For the text-containing cell, return its midpoint in [X, Y] coordinate format. 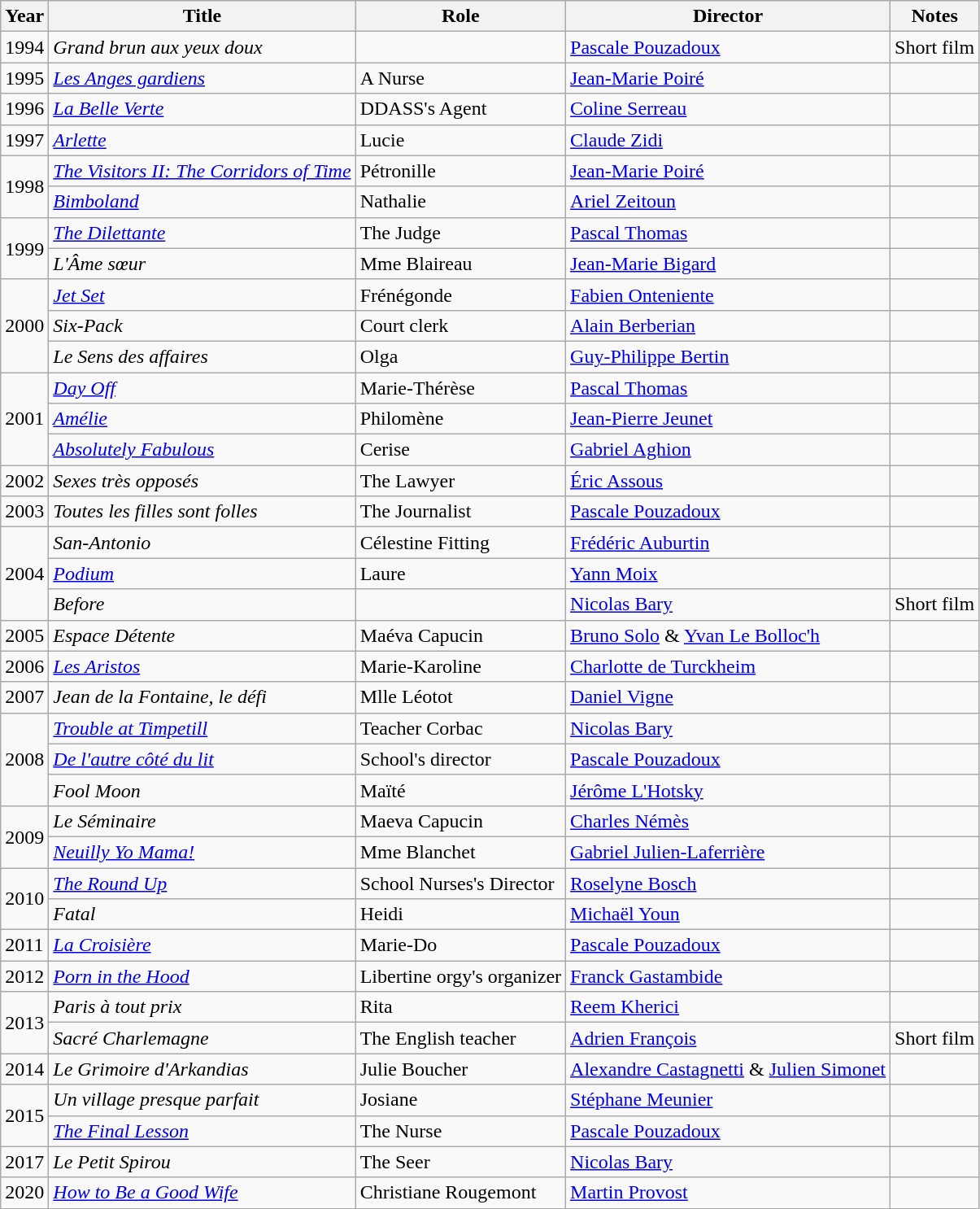
Marie-Do [460, 945]
Jean-Pierre Jeunet [729, 419]
Year [24, 16]
Julie Boucher [460, 1069]
Alain Berberian [729, 325]
2011 [24, 945]
2005 [24, 635]
The Seer [460, 1162]
Amélie [202, 419]
Before [202, 604]
Le Grimoire d'Arkandias [202, 1069]
Porn in the Hood [202, 976]
Alexandre Castagnetti & Julien Simonet [729, 1069]
Nathalie [460, 202]
Michaël Youn [729, 914]
Fabien Onteniente [729, 295]
Pétronille [460, 171]
Guy-Philippe Bertin [729, 356]
Paris à tout prix [202, 1007]
Court clerk [460, 325]
Franck Gastambide [729, 976]
2003 [24, 512]
1997 [24, 140]
1994 [24, 47]
Frédéric Auburtin [729, 543]
Josiane [460, 1100]
Reem Kherici [729, 1007]
The Nurse [460, 1131]
Fatal [202, 914]
Jet Set [202, 295]
Heidi [460, 914]
2017 [24, 1162]
Charlotte de Turckheim [729, 666]
DDASS's Agent [460, 109]
Trouble at Timpetill [202, 728]
2008 [24, 759]
Éric Assous [729, 481]
The Round Up [202, 883]
Sexes très opposés [202, 481]
2000 [24, 325]
Jean de la Fontaine, le défi [202, 697]
Day Off [202, 388]
La Belle Verte [202, 109]
The Visitors II: The Corridors of Time [202, 171]
Grand brun aux yeux doux [202, 47]
Charles Némès [729, 821]
Yann Moix [729, 574]
Coline Serreau [729, 109]
Maeva Capucin [460, 821]
Title [202, 16]
De l'autre côté du lit [202, 759]
1996 [24, 109]
1995 [24, 78]
Cerise [460, 450]
Laure [460, 574]
1999 [24, 248]
How to Be a Good Wife [202, 1193]
Maïté [460, 790]
Daniel Vigne [729, 697]
Neuilly Yo Mama! [202, 852]
Jérôme L'Hotsky [729, 790]
San-Antonio [202, 543]
Lucie [460, 140]
2012 [24, 976]
School's director [460, 759]
Teacher Corbac [460, 728]
Les Anges gardiens [202, 78]
2007 [24, 697]
2013 [24, 1023]
The Judge [460, 233]
A Nurse [460, 78]
Christiane Rougemont [460, 1193]
Libertine orgy's organizer [460, 976]
Rita [460, 1007]
Roselyne Bosch [729, 883]
Absolutely Fabulous [202, 450]
Célestine Fitting [460, 543]
Sacré Charlemagne [202, 1038]
2004 [24, 574]
L'Âme sœur [202, 264]
Gabriel Julien-Laferrière [729, 852]
2010 [24, 898]
Mme Blanchet [460, 852]
Philomène [460, 419]
2002 [24, 481]
Ariel Zeitoun [729, 202]
The Journalist [460, 512]
Bruno Solo & Yvan Le Bolloc'h [729, 635]
Jean-Marie Bigard [729, 264]
Claude Zidi [729, 140]
Bimboland [202, 202]
Olga [460, 356]
Maéva Capucin [460, 635]
2006 [24, 666]
School Nurses's Director [460, 883]
Arlette [202, 140]
Frénégonde [460, 295]
Fool Moon [202, 790]
Le Petit Spirou [202, 1162]
Adrien François [729, 1038]
The Final Lesson [202, 1131]
The Dilettante [202, 233]
Marie-Thérèse [460, 388]
Podium [202, 574]
The English teacher [460, 1038]
Marie-Karoline [460, 666]
Mlle Léotot [460, 697]
2020 [24, 1193]
La Croisière [202, 945]
Toutes les filles sont folles [202, 512]
Six-Pack [202, 325]
2001 [24, 419]
Espace Détente [202, 635]
Notes [935, 16]
Gabriel Aghion [729, 450]
Martin Provost [729, 1193]
Mme Blaireau [460, 264]
Le Sens des affaires [202, 356]
1998 [24, 186]
Stéphane Meunier [729, 1100]
The Lawyer [460, 481]
2009 [24, 836]
Director [729, 16]
2014 [24, 1069]
Role [460, 16]
2015 [24, 1115]
Les Aristos [202, 666]
Un village presque parfait [202, 1100]
Le Séminaire [202, 821]
